Provide the [X, Y] coordinate of the cell's center where the given text is located.  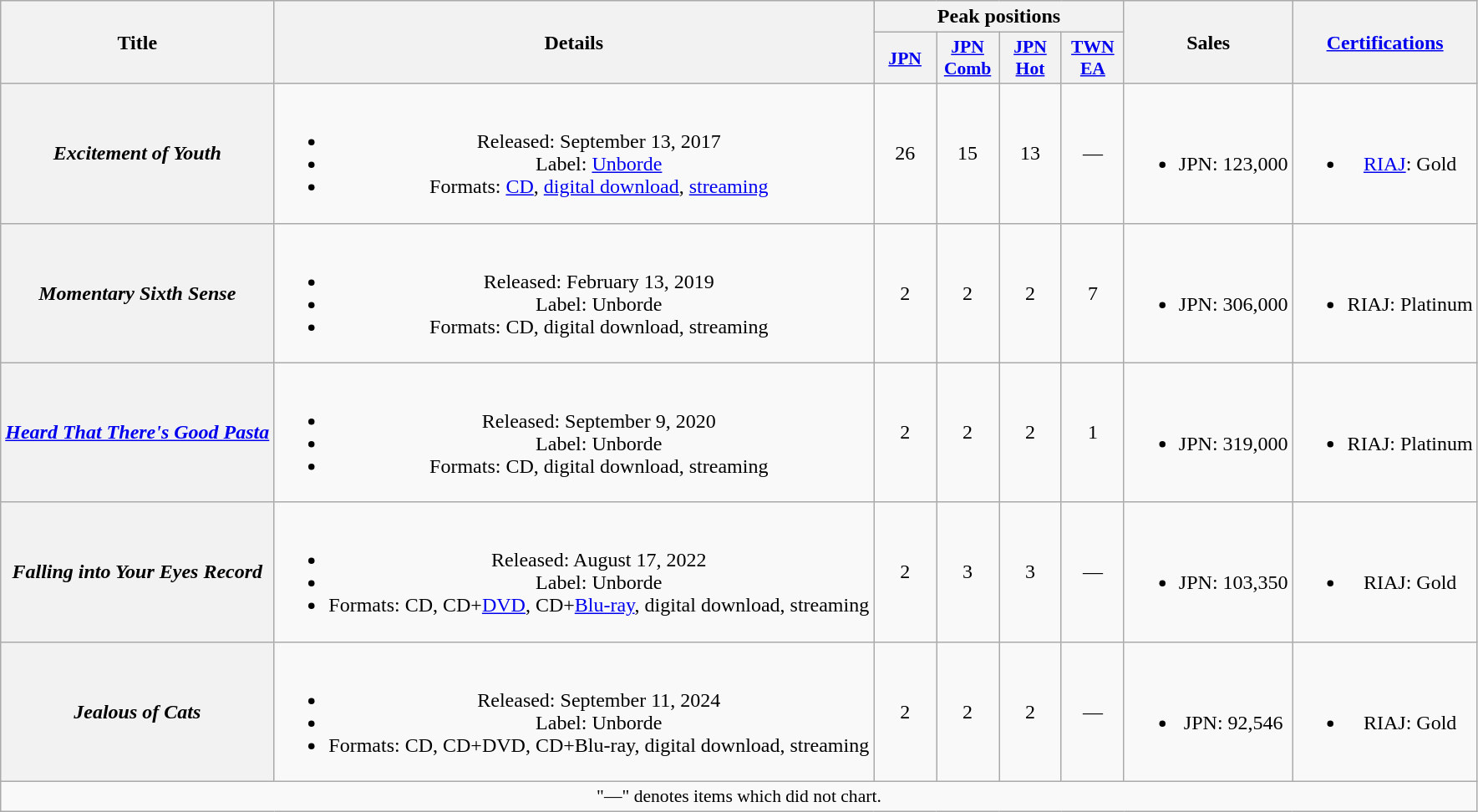
"—" denotes items which did not chart. [739, 796]
JPNHot [1031, 58]
Released: September 9, 2020Label: UnbordeFormats: CD, digital download, streaming [574, 433]
7 [1093, 292]
Released: February 13, 2019Label: UnbordeFormats: CD, digital download, streaming [574, 292]
TWNEA [1093, 58]
Jealous of Cats [137, 712]
13 [1031, 154]
Excitement of Youth [137, 154]
JPN: 92,546 [1208, 712]
Heard That There's Good Pasta [137, 433]
JPN: 103,350 [1208, 571]
JPN [906, 58]
Sales [1208, 42]
Title [137, 42]
JPN: 319,000 [1208, 433]
Certifications [1385, 42]
Details [574, 42]
1 [1093, 433]
Momentary Sixth Sense [137, 292]
Peak positions [999, 17]
Released: August 17, 2022Label: UnbordeFormats: CD, CD+DVD, CD+Blu-ray, digital download, streaming [574, 571]
15 [968, 154]
JPN: 123,000 [1208, 154]
Released: September 13, 2017Label: UnbordeFormats: CD, digital download, streaming [574, 154]
Falling into Your Eyes Record [137, 571]
26 [906, 154]
JPN: 306,000 [1208, 292]
JPNComb [968, 58]
Released: September 11, 2024Label: UnbordeFormats: CD, CD+DVD, CD+Blu-ray, digital download, streaming [574, 712]
